Pinpoint the cell where the given text exists, returning its [X, Y] midpoint coordinate. 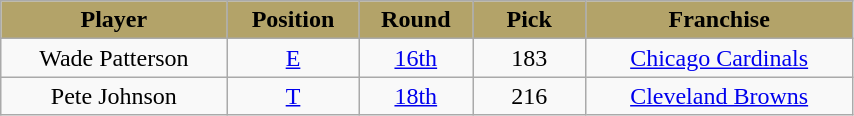
16th [416, 58]
T [293, 96]
Pete Johnson [114, 96]
Wade Patterson [114, 58]
Chicago Cardinals [720, 58]
216 [528, 96]
Cleveland Browns [720, 96]
E [293, 58]
Round [416, 20]
Pick [528, 20]
Player [114, 20]
18th [416, 96]
Franchise [720, 20]
183 [528, 58]
Position [293, 20]
